Return (X, Y) of the center of cell containing provided text 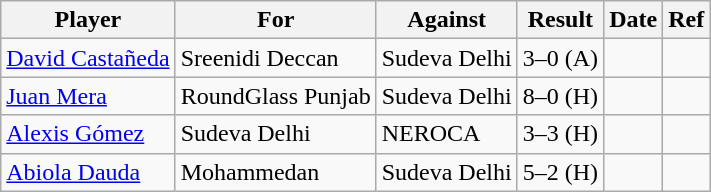
Against (446, 20)
Mohammedan (276, 172)
8–0 (H) (560, 96)
5–2 (H) (560, 172)
Player (88, 20)
Abiola Dauda (88, 172)
Ref (686, 20)
For (276, 20)
3–3 (H) (560, 134)
Date (634, 20)
Result (560, 20)
Alexis Gómez (88, 134)
David Castañeda (88, 58)
Juan Mera (88, 96)
NEROCA (446, 134)
Sreenidi Deccan (276, 58)
RoundGlass Punjab (276, 96)
3–0 (A) (560, 58)
